Find where the given text appears and provide that cell's center as (x, y) coordinate. 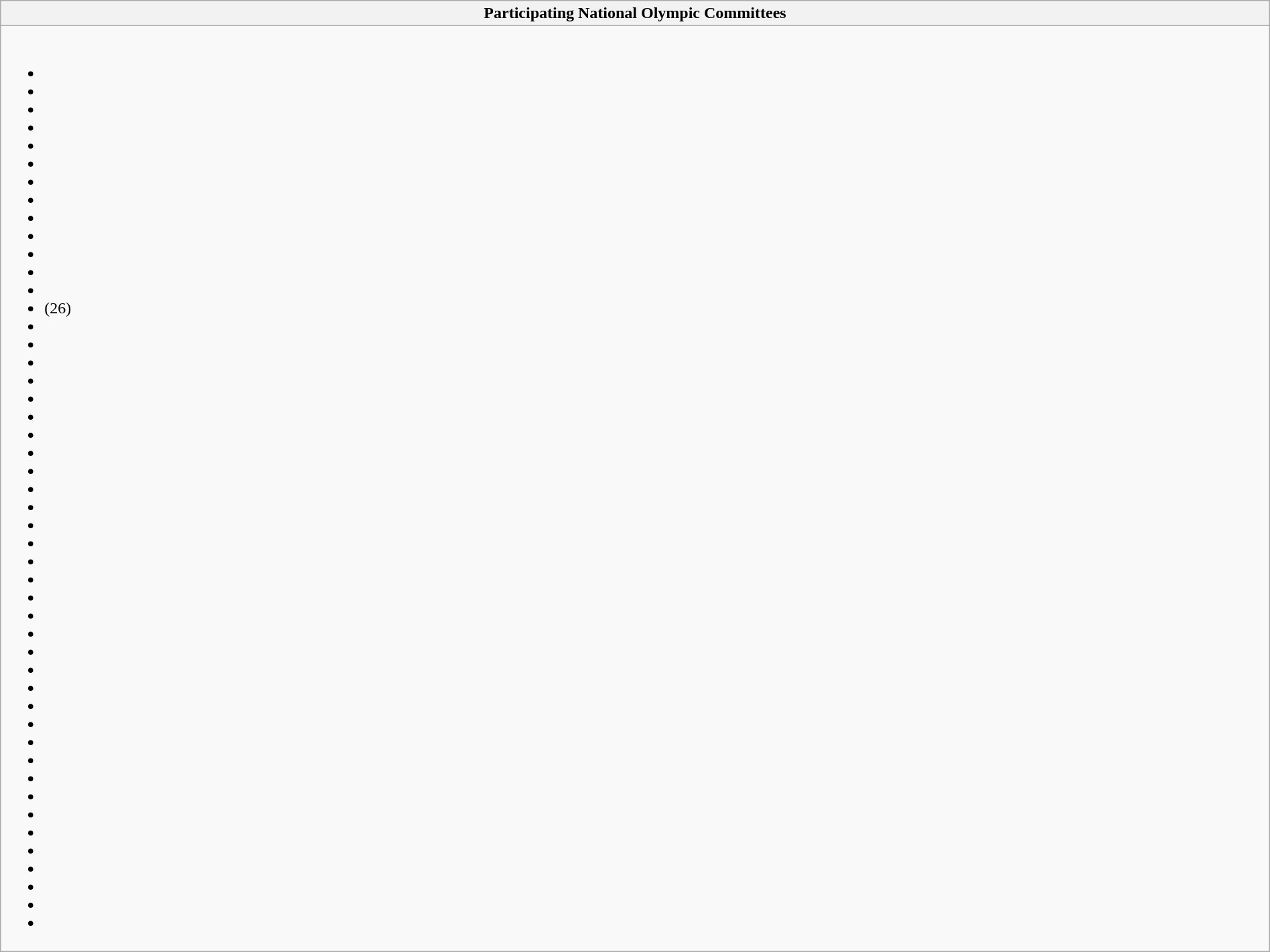
Participating National Olympic Committees (635, 13)
(26) (635, 489)
